For the text-containing cell, return its midpoint in [X, Y] coordinate format. 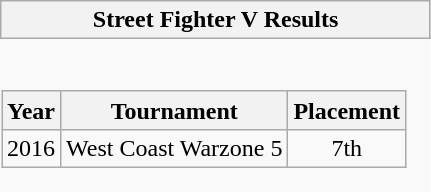
Street Fighter V Results [216, 20]
West Coast Warzone 5 [174, 148]
7th [347, 148]
Tournament [174, 110]
Year Tournament Placement 2016 West Coast Warzone 5 7th [216, 116]
2016 [32, 148]
Year [32, 110]
Placement [347, 110]
